Return the (x, y) coordinate for the center point of the cell that contains the specified text.  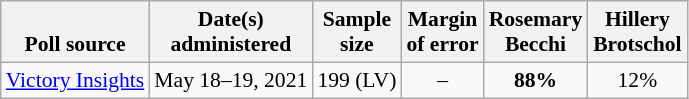
Marginof error (442, 32)
12% (637, 80)
Date(s)administered (230, 32)
88% (536, 80)
Poll source (76, 32)
RosemaryBecchi (536, 32)
Victory Insights (76, 80)
Samplesize (356, 32)
May 18–19, 2021 (230, 80)
HilleryBrotschol (637, 32)
199 (LV) (356, 80)
– (442, 80)
